Output the (x, y) coordinate of the center of the cell containing the given text.  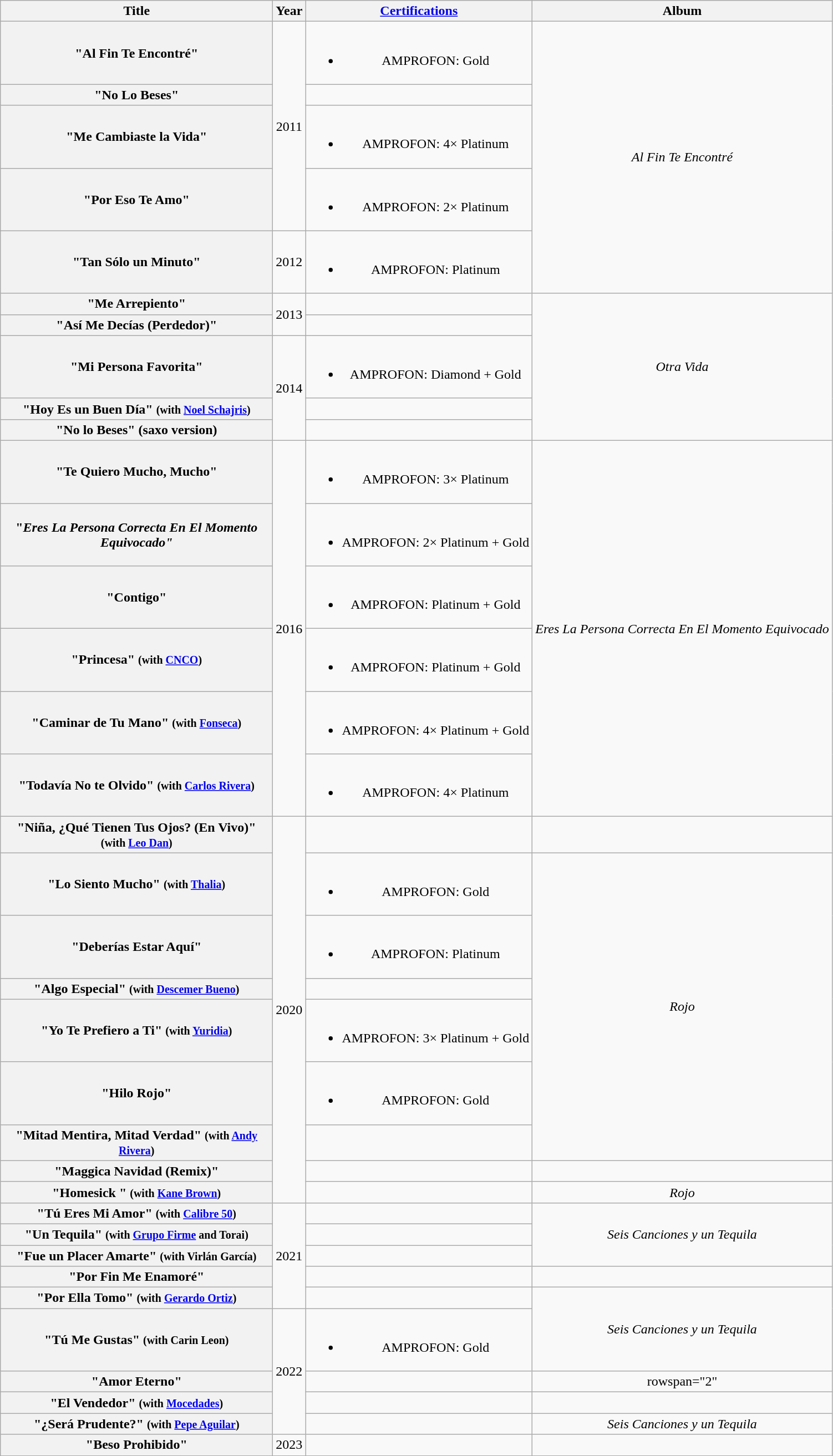
AMPROFON: 4× Platinum + Gold (419, 723)
"Amor Eterno" (136, 1382)
"El Vendedor" (with Mocedades) (136, 1403)
"Yo Te Prefiero a Ti" (with Yuridia) (136, 1030)
"Mitad Mentira, Mitad Verdad" (with Andy Rivera) (136, 1142)
"Fue un Placer Amarte" (with Virlán García) (136, 1256)
"Me Cambiaste la Vida" (136, 136)
AMPROFON: 3× Platinum + Gold (419, 1030)
"Deberías Estar Aquí" (136, 947)
"Todavía No te Olvido" (with Carlos Rivera) (136, 785)
"Homesick " (with Kane Brown) (136, 1192)
"Caminar de Tu Mano" (with Fonseca) (136, 723)
2021 (289, 1255)
"Contigo" (136, 598)
"Hilo Rojo" (136, 1093)
"Te Quiero Mucho, Mucho" (136, 471)
"Eres La Persona Correcta En El Momento Equivocado" (136, 534)
"¿Será Prudente?" (with Pepe Aguilar) (136, 1424)
2022 (289, 1372)
"Por Fin Me Enamoré" (136, 1277)
"Niña, ¿Qué Tienen Tus Ojos? (En Vivo)" (with Leo Dan) (136, 835)
AMPROFON: 2× Platinum + Gold (419, 534)
Eres La Persona Correcta En El Momento Equivocado (682, 628)
"Lo Siento Mucho" (with Thalia) (136, 884)
AMPROFON: 3× Platinum (419, 471)
"Tan Sólo un Minuto" (136, 262)
"Hoy Es un Buen Día" (with Noel Schajris) (136, 409)
"Al Fin Te Encontré" (136, 53)
"Princesa" (with CNCO) (136, 660)
"No Lo Beses" (136, 95)
Album (682, 11)
Title (136, 11)
2023 (289, 1445)
rowspan="2" (682, 1382)
"Tú Me Gustas" (with Carin Leon) (136, 1340)
AMPROFON: 2× Platinum (419, 200)
2013 (289, 314)
"Algo Especial" (with Descemer Bueno) (136, 989)
"Maggica Navidad (Remix)" (136, 1171)
Year (289, 11)
Certifications (419, 11)
"Mi Persona Favorita" (136, 367)
2012 (289, 262)
2014 (289, 388)
"Un Tequila" (with Grupo Firme and Torai) (136, 1234)
"No lo Beses" (saxo version) (136, 430)
2016 (289, 628)
Otra Vida (682, 367)
2011 (289, 126)
2020 (289, 1010)
"Me Arrepiento" (136, 304)
"Tú Eres Mi Amor" (with Calibre 50) (136, 1213)
Al Fin Te Encontré (682, 157)
"Beso Prohibido" (136, 1445)
AMPROFON: Diamond + Gold (419, 367)
"Así Me Decías (Perdedor)" (136, 325)
"Por Ella Tomo" (with Gerardo Ortiz) (136, 1298)
"Por Eso Te Amo" (136, 200)
